For the text-containing cell, return its midpoint in [x, y] coordinate format. 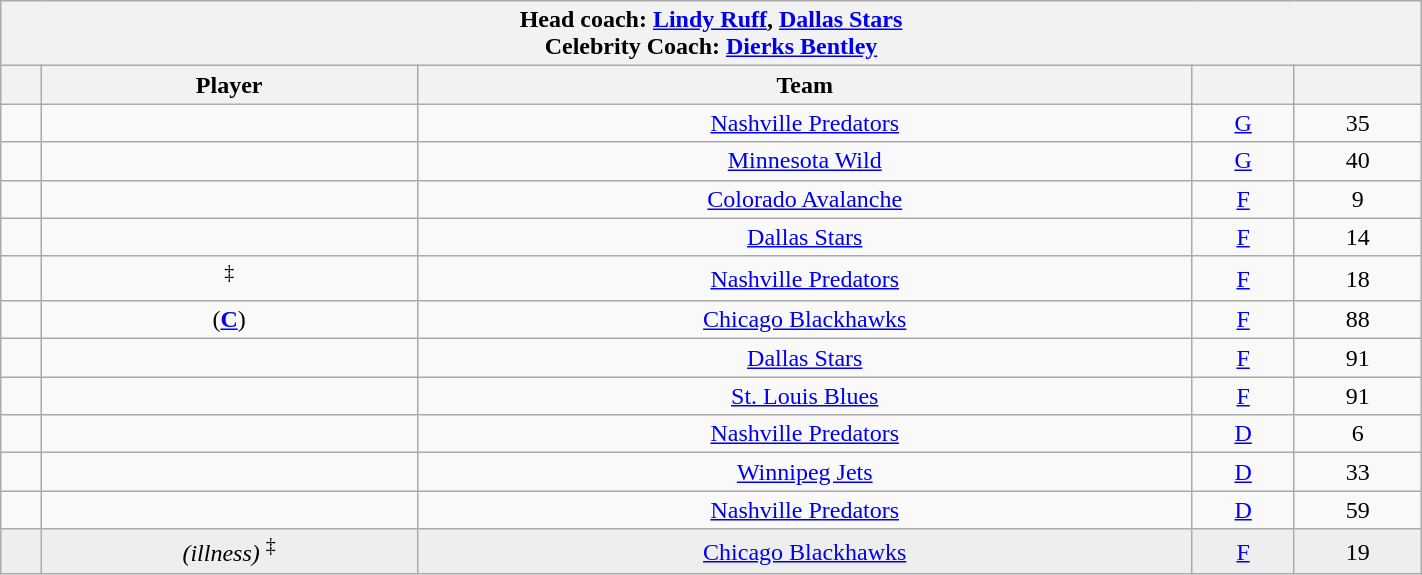
88 [1358, 320]
40 [1358, 161]
Winnipeg Jets [805, 472]
St. Louis Blues [805, 396]
Team [805, 85]
59 [1358, 510]
‡ [230, 278]
(illness) ‡ [230, 552]
9 [1358, 199]
Colorado Avalanche [805, 199]
33 [1358, 472]
Head coach: Lindy Ruff, Dallas Stars Celebrity Coach: Dierks Bentley [711, 34]
18 [1358, 278]
Minnesota Wild [805, 161]
(C) [230, 320]
6 [1358, 434]
14 [1358, 237]
35 [1358, 123]
Player [230, 85]
19 [1358, 552]
